Provide the (x, y) coordinate of the cell's center where the given text is located.  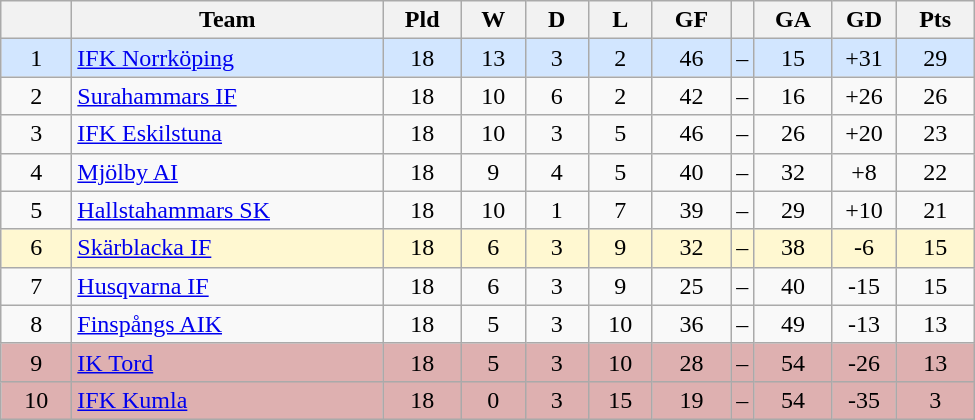
IFK Norrköping (228, 58)
GD (864, 20)
Husqvarna IF (228, 286)
25 (692, 286)
+20 (864, 134)
Finspångs AIK (228, 324)
23 (936, 134)
-35 (864, 400)
D (557, 20)
19 (692, 400)
GA (794, 20)
-26 (864, 362)
39 (692, 210)
Surahammars IF (228, 96)
49 (794, 324)
8 (36, 324)
Mjölby AI (228, 172)
16 (794, 96)
IK Tord (228, 362)
IFK Eskilstuna (228, 134)
38 (794, 248)
Pts (936, 20)
21 (936, 210)
0 (493, 400)
L (621, 20)
+10 (864, 210)
GF (692, 20)
IFK Kumla (228, 400)
Hallstahammars SK (228, 210)
22 (936, 172)
36 (692, 324)
W (493, 20)
+8 (864, 172)
-13 (864, 324)
-15 (864, 286)
Pld (422, 20)
Skärblacka IF (228, 248)
+31 (864, 58)
Team (228, 20)
42 (692, 96)
-6 (864, 248)
28 (692, 362)
+26 (864, 96)
